Capture the cell that displays the provided text and extract its (X, Y) central coordinate. 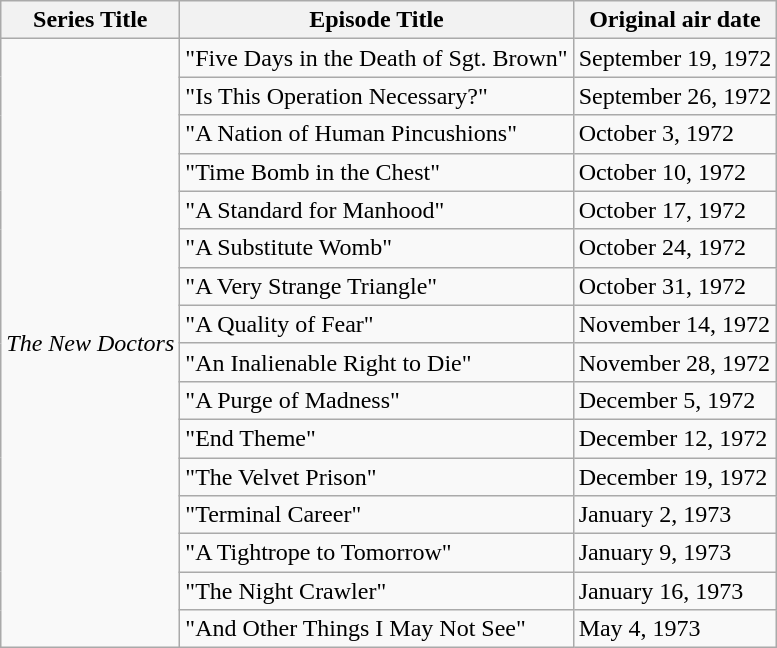
"Five Days in the Death of Sgt. Brown" (376, 58)
"Terminal Career" (376, 515)
September 26, 1972 (675, 96)
The New Doctors (90, 344)
December 12, 1972 (675, 438)
"Time Bomb in the Chest" (376, 172)
January 2, 1973 (675, 515)
"A Nation of Human Pincushions" (376, 134)
"Is This Operation Necessary?" (376, 96)
"An Inalienable Right to Die" (376, 362)
November 28, 1972 (675, 362)
December 5, 1972 (675, 400)
October 10, 1972 (675, 172)
"A Substitute Womb" (376, 248)
"A Very Strange Triangle" (376, 286)
January 16, 1973 (675, 591)
Original air date (675, 20)
"End Theme" (376, 438)
"The Velvet Prison" (376, 477)
"The Night Crawler" (376, 591)
October 17, 1972 (675, 210)
December 19, 1972 (675, 477)
January 9, 1973 (675, 553)
October 31, 1972 (675, 286)
"A Purge of Madness" (376, 400)
November 14, 1972 (675, 324)
"A Standard for Manhood" (376, 210)
"And Other Things I May Not See" (376, 629)
Series Title (90, 20)
Episode Title (376, 20)
September 19, 1972 (675, 58)
"A Quality of Fear" (376, 324)
October 3, 1972 (675, 134)
May 4, 1973 (675, 629)
"A Tightrope to Tomorrow" (376, 553)
October 24, 1972 (675, 248)
